Determine the [X, Y] coordinate at the center of the cell enclosing the given text.  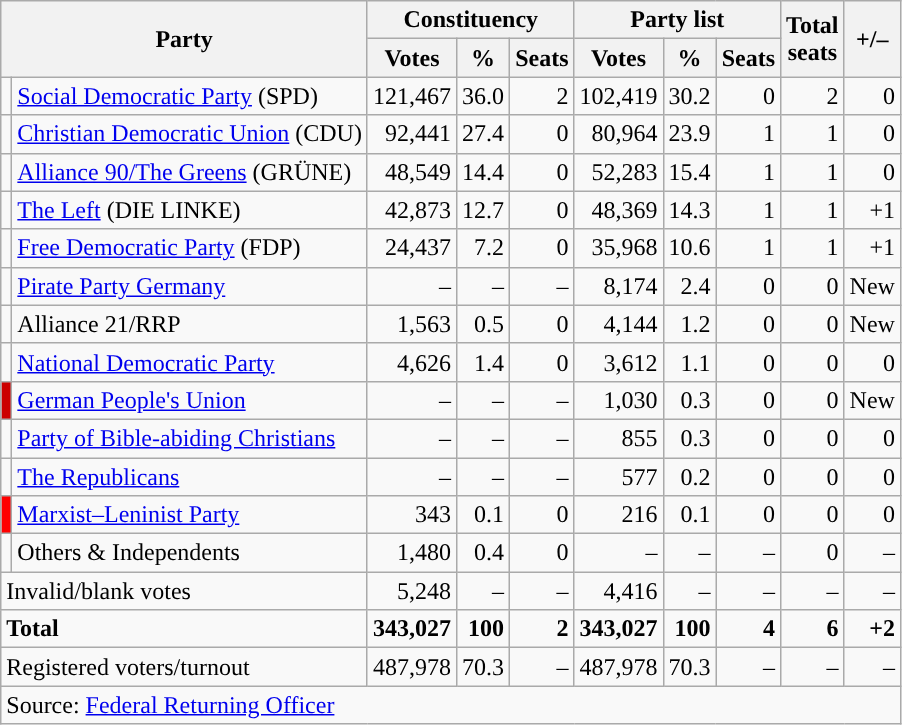
+/– [872, 39]
Total [184, 629]
German People's Union [190, 400]
Invalid/blank votes [184, 591]
121,467 [412, 96]
7.2 [484, 248]
Christian Democratic Union (CDU) [190, 134]
216 [618, 515]
3,612 [618, 362]
48,369 [618, 210]
36.0 [484, 96]
1,030 [618, 400]
5,248 [412, 591]
Registered voters/turnout [184, 667]
1,480 [412, 553]
Others & Independents [190, 553]
6 [813, 629]
Party list [678, 20]
855 [618, 438]
0.2 [690, 477]
Party of Bible-abiding Christians [190, 438]
8,174 [618, 286]
48,549 [412, 172]
Constituency [470, 20]
14.3 [690, 210]
Free Democratic Party (FDP) [190, 248]
Alliance 90/The Greens (GRÜNE) [190, 172]
Marxist–Leninist Party [190, 515]
35,968 [618, 248]
30.2 [690, 96]
2.4 [690, 286]
The Left (DIE LINKE) [190, 210]
Social Democratic Party (SPD) [190, 96]
80,964 [618, 134]
23.9 [690, 134]
1.2 [690, 324]
577 [618, 477]
+2 [872, 629]
1.4 [484, 362]
27.4 [484, 134]
Totalseats [813, 39]
92,441 [412, 134]
4,416 [618, 591]
10.6 [690, 248]
Pirate Party Germany [190, 286]
42,873 [412, 210]
52,283 [618, 172]
24,437 [412, 248]
14.4 [484, 172]
15.4 [690, 172]
1.1 [690, 362]
0.5 [484, 324]
4,144 [618, 324]
12.7 [484, 210]
National Democratic Party [190, 362]
4 [748, 629]
343 [412, 515]
102,419 [618, 96]
4,626 [412, 362]
1,563 [412, 324]
0.4 [484, 553]
The Republicans [190, 477]
Source: Federal Returning Officer [451, 705]
Party [184, 39]
Alliance 21/RRP [190, 324]
